Capture the cell that displays the provided text and extract its [x, y] central coordinate. 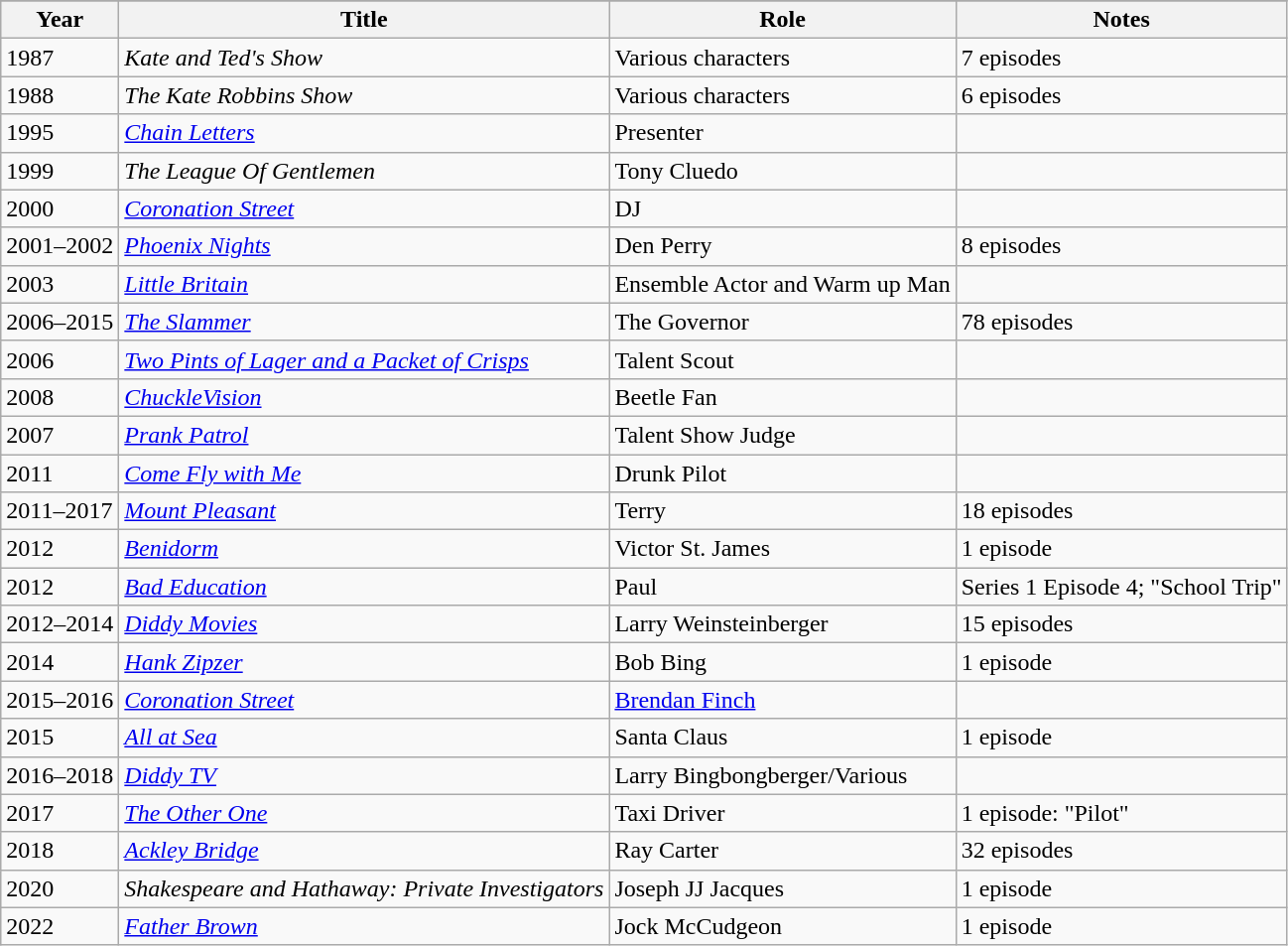
Brendan Finch [782, 700]
2017 [60, 813]
2015 [60, 738]
Prank Patrol [364, 435]
Role [782, 20]
1999 [60, 171]
Notes [1121, 20]
2012–2014 [60, 624]
Talent Scout [782, 359]
1 episode: "Pilot" [1121, 813]
Phoenix Nights [364, 246]
2011 [60, 473]
Joseph JJ Jacques [782, 888]
2018 [60, 851]
2003 [60, 284]
2014 [60, 662]
The Slammer [364, 322]
32 episodes [1121, 851]
1987 [60, 58]
7 episodes [1121, 58]
2008 [60, 397]
Mount Pleasant [364, 511]
15 episodes [1121, 624]
Beetle Fan [782, 397]
2000 [60, 208]
Diddy Movies [364, 624]
The Governor [782, 322]
Title [364, 20]
Ensemble Actor and Warm up Man [782, 284]
8 episodes [1121, 246]
Kate and Ted's Show [364, 58]
Paul [782, 587]
2006–2015 [60, 322]
Come Fly with Me [364, 473]
2020 [60, 888]
Den Perry [782, 246]
Larry Weinsteinberger [782, 624]
Ackley Bridge [364, 851]
The Other One [364, 813]
2022 [60, 926]
Diddy TV [364, 775]
ChuckleVision [364, 397]
Year [60, 20]
Drunk Pilot [782, 473]
Little Britain [364, 284]
18 episodes [1121, 511]
Talent Show Judge [782, 435]
Presenter [782, 133]
Father Brown [364, 926]
2001–2002 [60, 246]
1995 [60, 133]
All at Sea [364, 738]
Bob Bing [782, 662]
Terry [782, 511]
Series 1 Episode 4; "School Trip" [1121, 587]
Ray Carter [782, 851]
Chain Letters [364, 133]
Tony Cluedo [782, 171]
The Kate Robbins Show [364, 95]
Santa Claus [782, 738]
78 episodes [1121, 322]
Bad Education [364, 587]
1988 [60, 95]
2015–2016 [60, 700]
2006 [60, 359]
Victor St. James [782, 549]
Taxi Driver [782, 813]
Larry Bingbongberger/Various [782, 775]
2011–2017 [60, 511]
Shakespeare and Hathaway: Private Investigators [364, 888]
2007 [60, 435]
DJ [782, 208]
Two Pints of Lager and a Packet of Crisps [364, 359]
6 episodes [1121, 95]
Hank Zipzer [364, 662]
2016–2018 [60, 775]
The League Of Gentlemen [364, 171]
Jock McCudgeon [782, 926]
Benidorm [364, 549]
